Pinpoint the cell where the given text exists, returning its (x, y) midpoint coordinate. 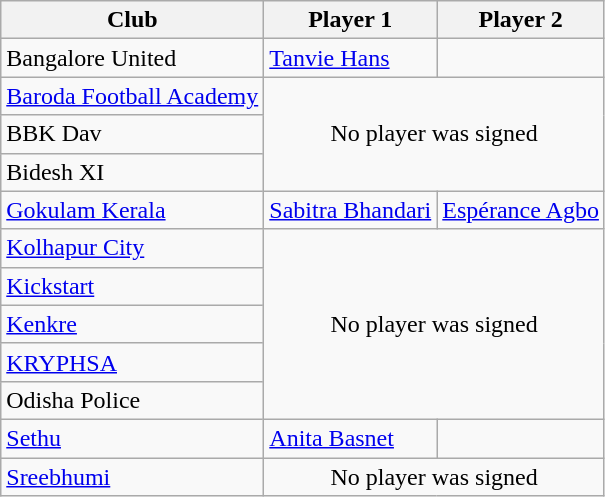
Espérance Agbo (521, 210)
Kenkre (132, 324)
Gokulam Kerala (132, 210)
Baroda Football Academy (132, 96)
KRYPHSA (132, 362)
Bangalore United (132, 58)
Odisha Police (132, 400)
Anita Basnet (350, 438)
Kickstart (132, 286)
Sreebhumi (132, 477)
Sethu (132, 438)
Club (132, 20)
Tanvie Hans (350, 58)
Sabitra Bhandari (350, 210)
Kolhapur City (132, 248)
Player 1 (350, 20)
Bidesh XI (132, 172)
BBK Dav (132, 134)
Player 2 (521, 20)
